Output the (x, y) coordinate of the center of the cell containing the given text.  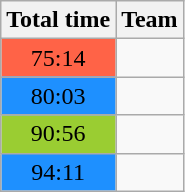
75:14 (58, 58)
94:11 (58, 172)
80:03 (58, 96)
Total time (58, 20)
Team (150, 20)
90:56 (58, 134)
